Capture the cell that displays the provided text and extract its [x, y] central coordinate. 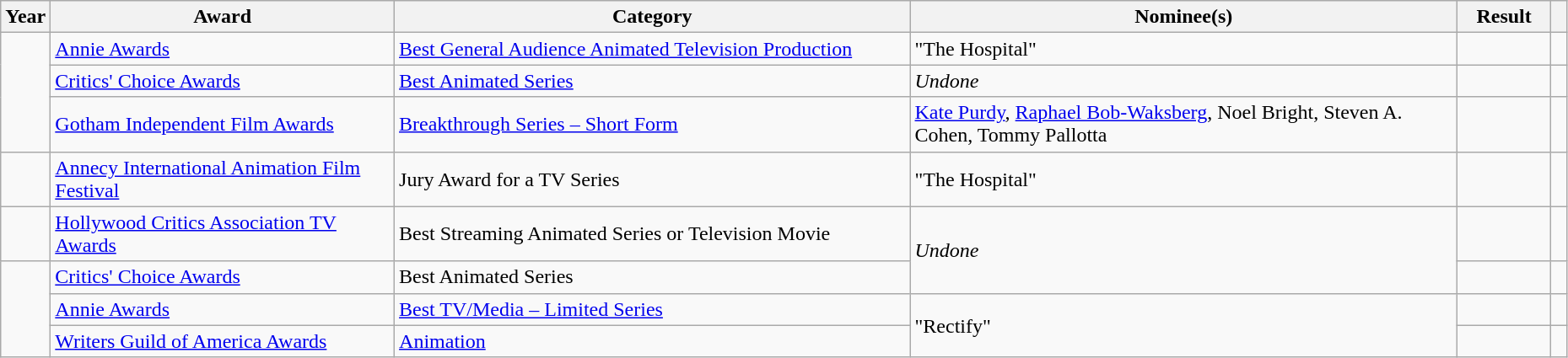
Writers Guild of America Awards [223, 341]
Best General Audience Animated Television Production [653, 49]
Breakthrough Series – Short Form [653, 125]
Annecy International Animation Film Festival [223, 179]
"Rectify" [1183, 325]
Jury Award for a TV Series [653, 179]
Result [1503, 17]
Best Streaming Animated Series or Television Movie [653, 234]
Kate Purdy, Raphael Bob-Waksberg, Noel Bright, Steven A. Cohen, Tommy Pallotta [1183, 125]
Best TV/Media – Limited Series [653, 309]
Category [653, 17]
Hollywood Critics Association TV Awards [223, 234]
Nominee(s) [1183, 17]
Animation [653, 341]
Gotham Independent Film Awards [223, 125]
Award [223, 17]
Year [25, 17]
